Find where the given text appears and provide that cell's center as (x, y) coordinate. 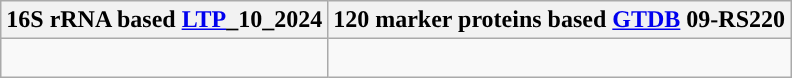
120 marker proteins based GTDB 09-RS220 (560, 20)
16S rRNA based LTP_10_2024 (164, 20)
